Find where the given text appears and provide that cell's center as (x, y) coordinate. 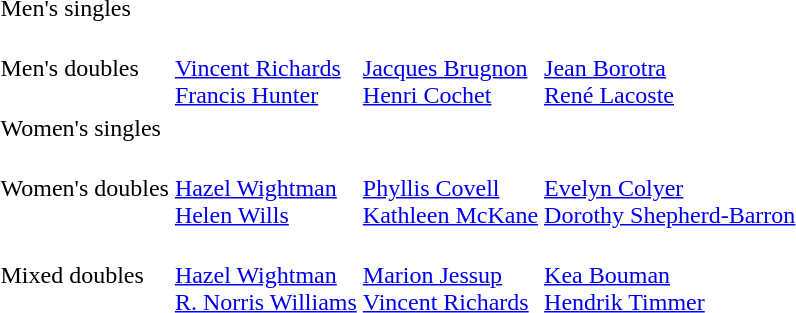
Jacques BrugnonHenri Cochet (450, 68)
Phyllis CovellKathleen McKane (450, 188)
Hazel WightmanHelen Wills (266, 188)
Vincent RichardsFrancis Hunter (266, 68)
